Locate the cell with the specified text and output its (x, y) center coordinate. 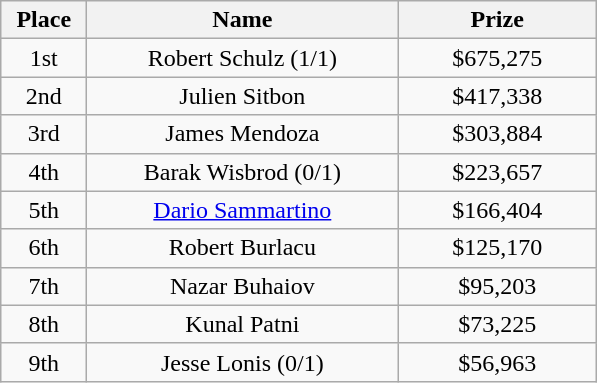
$56,963 (498, 362)
Robert Schulz (1/1) (242, 58)
7th (44, 286)
Barak Wisbrod (0/1) (242, 172)
$73,225 (498, 324)
Place (44, 20)
4th (44, 172)
Robert Burlacu (242, 248)
James Mendoza (242, 134)
5th (44, 210)
8th (44, 324)
9th (44, 362)
Prize (498, 20)
6th (44, 248)
Nazar Buhaiov (242, 286)
1st (44, 58)
Kunal Patni (242, 324)
Julien Sitbon (242, 96)
Name (242, 20)
$417,338 (498, 96)
$223,657 (498, 172)
Jesse Lonis (0/1) (242, 362)
3rd (44, 134)
Dario Sammartino (242, 210)
2nd (44, 96)
$95,203 (498, 286)
$303,884 (498, 134)
$166,404 (498, 210)
$125,170 (498, 248)
$675,275 (498, 58)
